Return [x, y] of the center of cell containing provided text 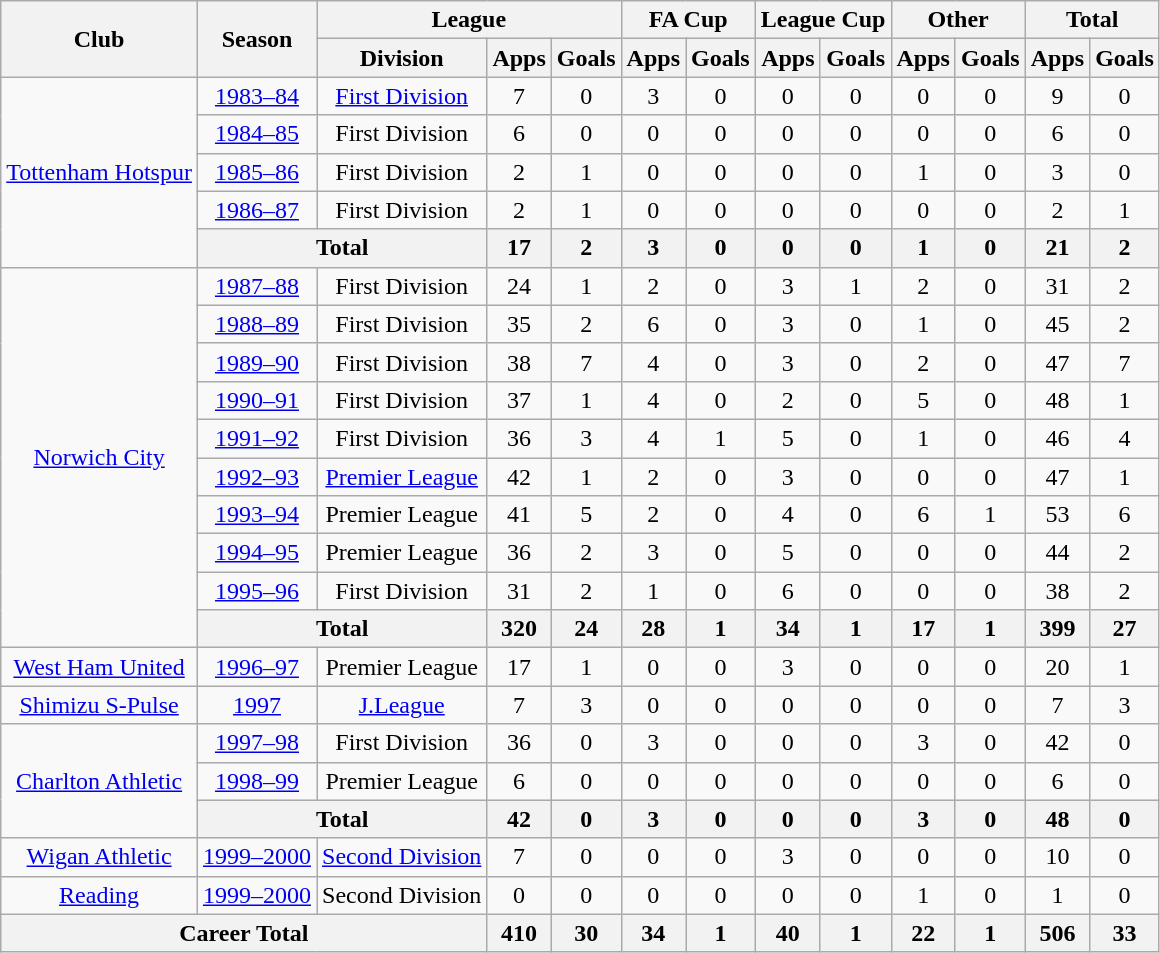
9 [1057, 96]
506 [1057, 933]
1990–91 [256, 400]
1992–93 [256, 477]
1995–96 [256, 591]
21 [1057, 248]
1991–92 [256, 438]
Other [958, 20]
Charlton Athletic [100, 781]
35 [519, 324]
44 [1057, 553]
1994–95 [256, 553]
1993–94 [256, 515]
37 [519, 400]
1984–85 [256, 134]
League Cup [823, 20]
20 [1057, 667]
1988–89 [256, 324]
40 [788, 933]
33 [1125, 933]
Club [100, 39]
J.League [401, 705]
Reading [100, 895]
1996–97 [256, 667]
1989–90 [256, 362]
1997–98 [256, 743]
1987–88 [256, 286]
22 [923, 933]
Wigan Athletic [100, 857]
410 [519, 933]
1986–87 [256, 210]
1998–99 [256, 781]
1983–84 [256, 96]
28 [653, 629]
League [468, 20]
1997 [256, 705]
320 [519, 629]
Shimizu S-Pulse [100, 705]
1985–86 [256, 172]
Season [256, 39]
30 [586, 933]
45 [1057, 324]
27 [1125, 629]
10 [1057, 857]
FA Cup [688, 20]
46 [1057, 438]
41 [519, 515]
53 [1057, 515]
Tottenham Hotspur [100, 172]
West Ham United [100, 667]
399 [1057, 629]
Division [401, 58]
Norwich City [100, 458]
Career Total [244, 933]
